Return [x, y] of the center of cell containing provided text 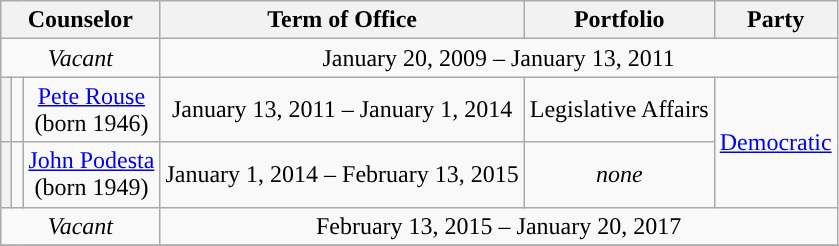
Pete Rouse(born 1946) [92, 110]
January 20, 2009 – January 13, 2011 [498, 58]
John Podesta(born 1949) [92, 174]
Democratic [776, 142]
Legislative Affairs [619, 110]
Counselor [80, 20]
January 1, 2014 – February 13, 2015 [342, 174]
Term of Office [342, 20]
February 13, 2015 – January 20, 2017 [498, 226]
January 13, 2011 – January 1, 2014 [342, 110]
none [619, 174]
Party [776, 20]
Portfolio [619, 20]
